Search for the cell housing the specified text and yield its [X, Y] center coordinate. 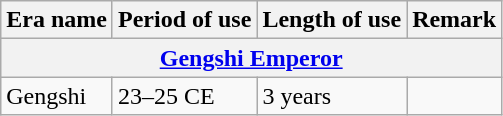
Period of use [184, 20]
Length of use [332, 20]
23–25 CE [184, 96]
Gengshi Emperor [252, 58]
3 years [332, 96]
Gengshi [57, 96]
Remark [454, 20]
Era name [57, 20]
